Pinpoint the cell where the given text exists, returning its [x, y] midpoint coordinate. 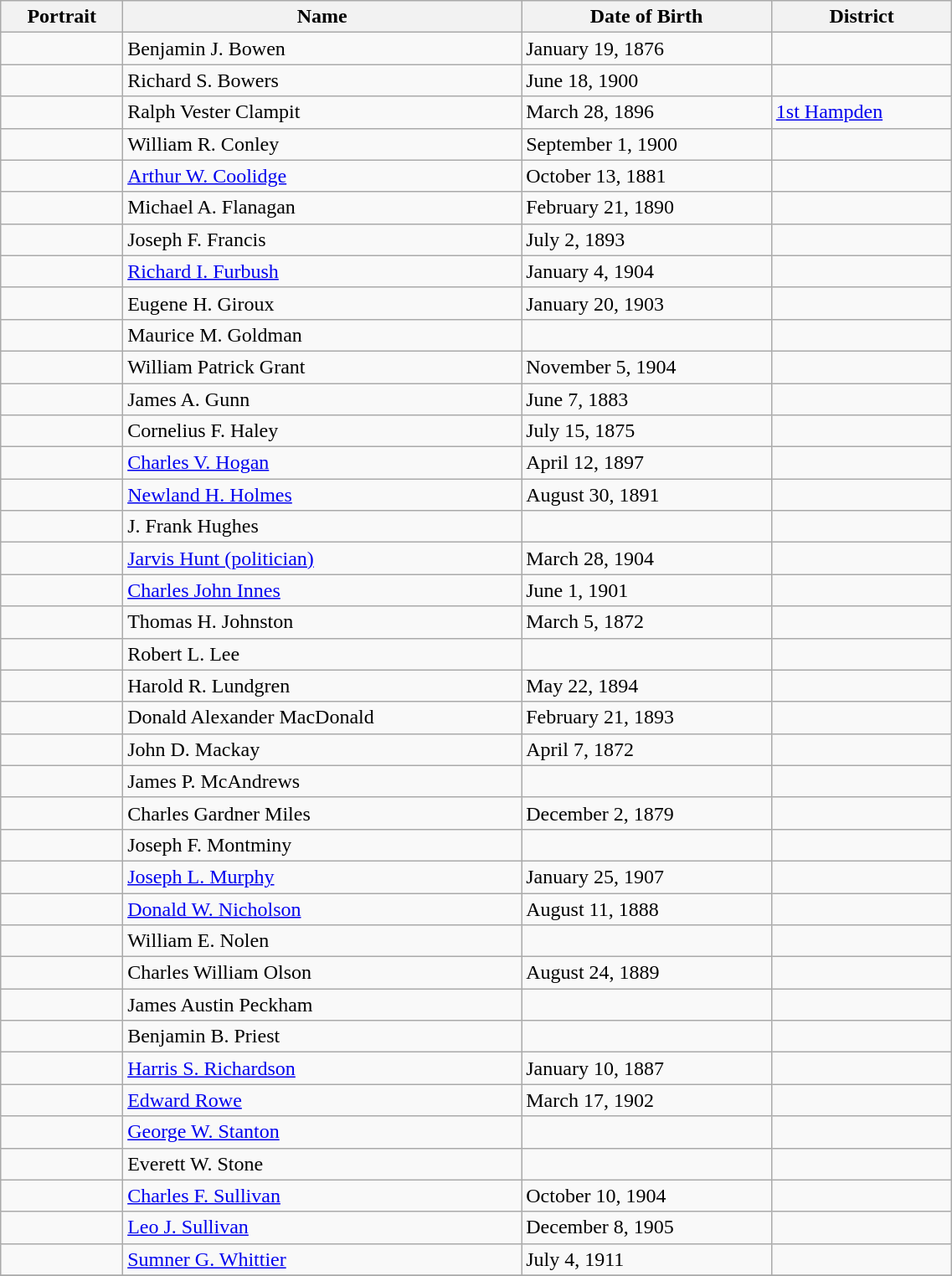
Everett W. Stone [322, 1164]
Name [322, 17]
June 1, 1901 [646, 590]
January 20, 1903 [646, 303]
January 4, 1904 [646, 271]
Harris S. Richardson [322, 1068]
George W. Stanton [322, 1132]
Joseph L. Murphy [322, 877]
Edward Rowe [322, 1100]
District [862, 17]
Newland H. Holmes [322, 495]
June 18, 1900 [646, 80]
William Patrick Grant [322, 367]
Ralph Vester Clampit [322, 112]
February 21, 1893 [646, 718]
December 8, 1905 [646, 1227]
Harold R. Lundgren [322, 686]
J. Frank Hughes [322, 527]
Jarvis Hunt (politician) [322, 558]
Joseph F. Montminy [322, 845]
October 10, 1904 [646, 1196]
November 5, 1904 [646, 367]
Leo J. Sullivan [322, 1227]
January 10, 1887 [646, 1068]
John D. Mackay [322, 749]
March 28, 1904 [646, 558]
Benjamin B. Priest [322, 1037]
Sumner G. Whittier [322, 1259]
Donald W. Nicholson [322, 908]
Date of Birth [646, 17]
January 19, 1876 [646, 49]
Benjamin J. Bowen [322, 49]
1st Hampden [862, 112]
July 15, 1875 [646, 431]
Charles John Innes [322, 590]
Maurice M. Goldman [322, 335]
September 1, 1900 [646, 144]
August 11, 1888 [646, 908]
Charles F. Sullivan [322, 1196]
April 12, 1897 [646, 463]
March 5, 1872 [646, 622]
Richard I. Furbush [322, 271]
December 2, 1879 [646, 813]
William E. Nolen [322, 941]
Thomas H. Johnston [322, 622]
Eugene H. Giroux [322, 303]
Joseph F. Francis [322, 239]
Michael A. Flanagan [322, 208]
August 30, 1891 [646, 495]
Cornelius F. Haley [322, 431]
Charles William Olson [322, 973]
May 22, 1894 [646, 686]
Donald Alexander MacDonald [322, 718]
William R. Conley [322, 144]
Charles V. Hogan [322, 463]
October 13, 1881 [646, 176]
April 7, 1872 [646, 749]
March 17, 1902 [646, 1100]
August 24, 1889 [646, 973]
July 2, 1893 [646, 239]
Richard S. Bowers [322, 80]
Robert L. Lee [322, 654]
James Austin Peckham [322, 1005]
Portrait [62, 17]
James A. Gunn [322, 399]
January 25, 1907 [646, 877]
February 21, 1890 [646, 208]
July 4, 1911 [646, 1259]
June 7, 1883 [646, 399]
March 28, 1896 [646, 112]
James P. McAndrews [322, 781]
Arthur W. Coolidge [322, 176]
Charles Gardner Miles [322, 813]
